Detect which cell encompasses the target text, then output its [x, y] center coordinate. 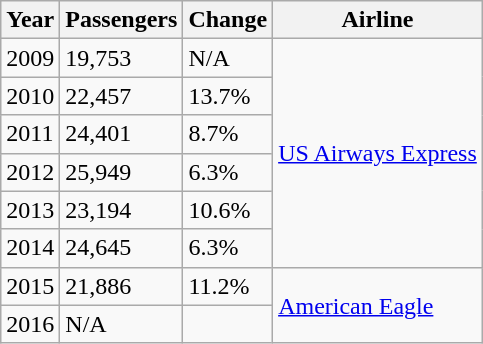
2009 [30, 58]
2012 [30, 172]
22,457 [122, 96]
25,949 [122, 172]
Change [228, 20]
Airline [378, 20]
24,645 [122, 248]
21,886 [122, 286]
US Airways Express [378, 153]
2013 [30, 210]
Passengers [122, 20]
2016 [30, 324]
13.7% [228, 96]
2011 [30, 134]
2015 [30, 286]
American Eagle [378, 305]
Year [30, 20]
10.6% [228, 210]
19,753 [122, 58]
2014 [30, 248]
2010 [30, 96]
11.2% [228, 286]
23,194 [122, 210]
8.7% [228, 134]
24,401 [122, 134]
